Determine the (x, y) coordinate at the center of the cell enclosing the given text.  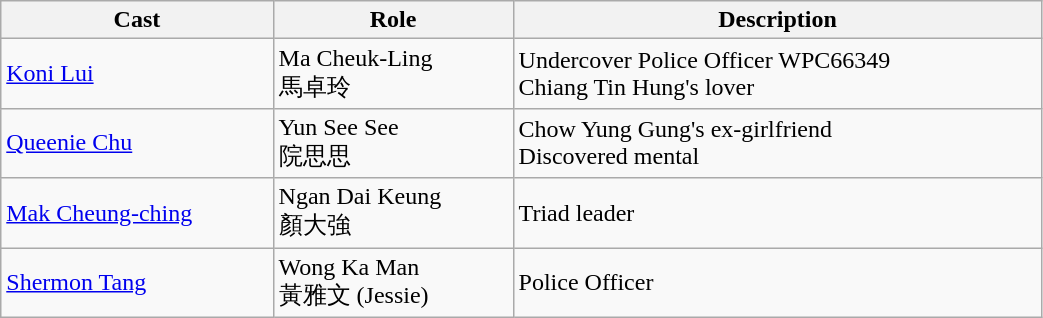
Chow Yung Gung's ex-girlfriend Discovered mental (778, 143)
Ma Cheuk-Ling 馬卓玲 (393, 74)
Cast (137, 20)
Koni Lui (137, 74)
Yun See See 院思思 (393, 143)
Mak Cheung-ching (137, 213)
Wong Ka Man 黃雅文 (Jessie) (393, 283)
Queenie Chu (137, 143)
Undercover Police Officer WPC66349 Chiang Tin Hung's lover (778, 74)
Ngan Dai Keung 顏大強 (393, 213)
Shermon Tang (137, 283)
Role (393, 20)
Triad leader (778, 213)
Description (778, 20)
Police Officer (778, 283)
